From the cell containing the given text, extract its center point as [x, y] coordinate. 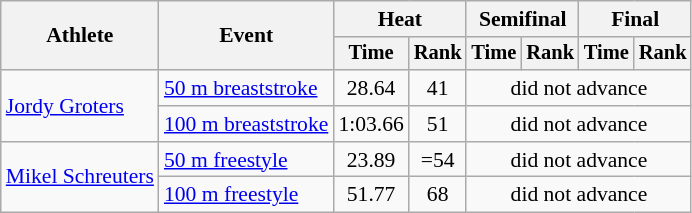
51 [438, 124]
Athlete [80, 36]
68 [438, 195]
Jordy Groters [80, 106]
100 m breaststroke [246, 124]
50 m freestyle [246, 160]
=54 [438, 160]
50 m breaststroke [246, 88]
Event [246, 36]
1:03.66 [370, 124]
28.64 [370, 88]
100 m freestyle [246, 195]
23.89 [370, 160]
Heat [400, 19]
Mikel Schreuters [80, 178]
Semifinal [522, 19]
51.77 [370, 195]
41 [438, 88]
Final [635, 19]
